Return the [x, y] coordinate for the center point of the cell that contains the specified text.  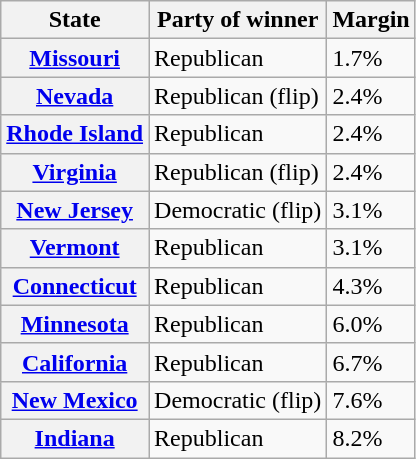
8.2% [371, 438]
Margin [371, 20]
6.0% [371, 324]
6.7% [371, 362]
Missouri [75, 58]
Indiana [75, 438]
Rhode Island [75, 134]
Party of winner [238, 20]
Nevada [75, 96]
New Jersey [75, 210]
Connecticut [75, 286]
1.7% [371, 58]
California [75, 362]
Vermont [75, 248]
4.3% [371, 286]
State [75, 20]
Minnesota [75, 324]
Virginia [75, 172]
New Mexico [75, 400]
7.6% [371, 400]
